Capture the cell that displays the provided text and extract its (X, Y) central coordinate. 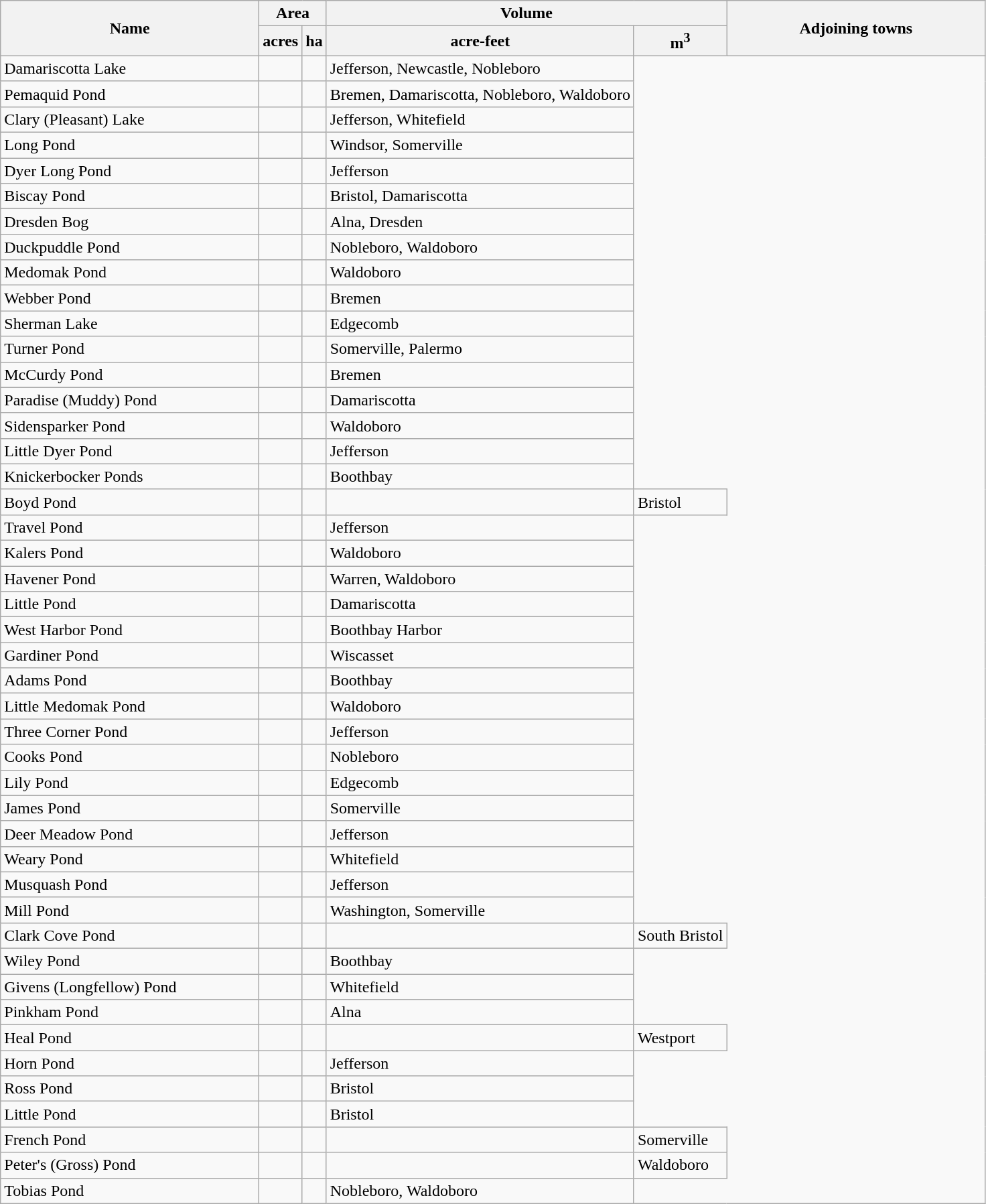
Alna, Dresden (480, 222)
acre-feet (480, 42)
Bremen, Damariscotta, Nobleboro, Waldoboro (480, 94)
ha (314, 42)
m3 (680, 42)
Clary (Pleasant) Lake (130, 119)
acres (281, 42)
Warren, Waldoboro (480, 579)
Three Corner Pond (130, 732)
Little Dyer Pond (130, 451)
Gardiner Pond (130, 655)
Heal Pond (130, 1038)
Clark Cove Pond (130, 935)
Mill Pond (130, 910)
Duckpuddle Pond (130, 247)
French Pond (130, 1140)
Boothbay Harbor (480, 630)
Turner Pond (130, 349)
Adams Pond (130, 681)
Pinkham Pond (130, 1012)
Ross Pond (130, 1089)
Tobias Pond (130, 1191)
Bristol, Damariscotta (480, 196)
Name (130, 28)
Havener Pond (130, 579)
Sidensparker Pond (130, 425)
Long Pond (130, 145)
Jefferson, Whitefield (480, 119)
Damariscotta Lake (130, 68)
Givens (Longfellow) Pond (130, 987)
Webber Pond (130, 298)
Lily Pond (130, 783)
James Pond (130, 808)
Somerville, Palermo (480, 349)
McCurdy Pond (130, 375)
Biscay Pond (130, 196)
Travel Pond (130, 527)
Jefferson, Newcastle, Nobleboro (480, 68)
Nobleboro (480, 757)
West Harbor Pond (130, 630)
Dyer Long Pond (130, 171)
Sherman Lake (130, 324)
Kalers Pond (130, 553)
Boyd Pond (130, 502)
Medomak Pond (130, 273)
Dresden Bog (130, 222)
Adjoining towns (856, 28)
Alna (480, 1012)
Westport (680, 1038)
Pemaquid Pond (130, 94)
Windsor, Somerville (480, 145)
Musquash Pond (130, 884)
Horn Pond (130, 1063)
Weary Pond (130, 859)
South Bristol (680, 935)
Wiscasset (480, 655)
Deer Meadow Pond (130, 833)
Peter's (Gross) Pond (130, 1165)
Wiley Pond (130, 961)
Washington, Somerville (480, 910)
Volume (526, 13)
Area (293, 13)
Little Medomak Pond (130, 706)
Cooks Pond (130, 757)
Paradise (Muddy) Pond (130, 400)
Knickerbocker Ponds (130, 476)
